Locate the cell with the specified text and output its [x, y] center coordinate. 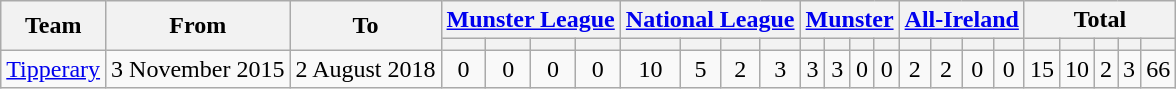
All-Ireland [962, 20]
5 [701, 69]
Munster League [530, 20]
Total [1100, 20]
15 [1042, 69]
2 August 2018 [366, 69]
National League [710, 20]
Tipperary [54, 69]
66 [1158, 69]
3 November 2015 [198, 69]
To [366, 26]
Munster [850, 20]
Team [54, 26]
From [198, 26]
